Extract the [x, y] coordinate from the center of the cell holding the provided text.  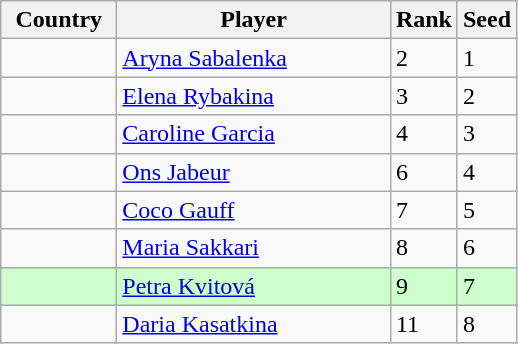
5 [486, 210]
Ons Jabeur [254, 172]
Player [254, 20]
Daria Kasatkina [254, 324]
9 [424, 286]
Aryna Sabalenka [254, 58]
1 [486, 58]
Coco Gauff [254, 210]
Elena Rybakina [254, 96]
Seed [486, 20]
11 [424, 324]
Caroline Garcia [254, 134]
Maria Sakkari [254, 248]
Rank [424, 20]
Country [59, 20]
Petra Kvitová [254, 286]
